Extract the (x, y) coordinate from the center of the cell holding the provided text.  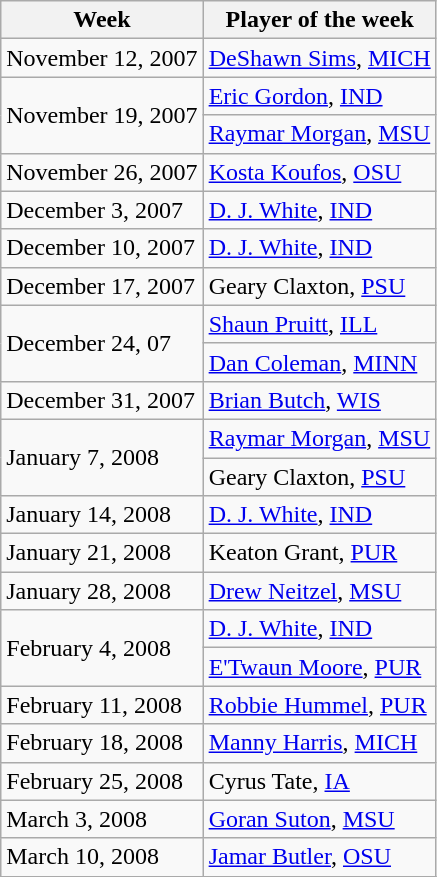
January 7, 2008 (102, 457)
DeShawn Sims, MICH (320, 58)
February 25, 2008 (102, 781)
December 31, 2007 (102, 400)
Drew Neitzel, MSU (320, 591)
Goran Suton, MSU (320, 819)
February 4, 2008 (102, 648)
November 26, 2007 (102, 172)
January 14, 2008 (102, 515)
Robbie Hummel, PUR (320, 705)
Dan Coleman, MINN (320, 362)
December 24, 07 (102, 343)
Brian Butch, WIS (320, 400)
January 28, 2008 (102, 591)
November 19, 2007 (102, 115)
Eric Gordon, IND (320, 96)
Shaun Pruitt, ILL (320, 324)
December 3, 2007 (102, 210)
December 17, 2007 (102, 286)
Manny Harris, MICH (320, 743)
Kosta Koufos, OSU (320, 172)
December 10, 2007 (102, 248)
Jamar Butler, OSU (320, 857)
January 21, 2008 (102, 553)
March 10, 2008 (102, 857)
February 11, 2008 (102, 705)
November 12, 2007 (102, 58)
Player of the week (320, 20)
E'Twaun Moore, PUR (320, 667)
February 18, 2008 (102, 743)
Cyrus Tate, IA (320, 781)
March 3, 2008 (102, 819)
Week (102, 20)
Keaton Grant, PUR (320, 553)
